Output the [X, Y] coordinate of the center of the cell containing the given text.  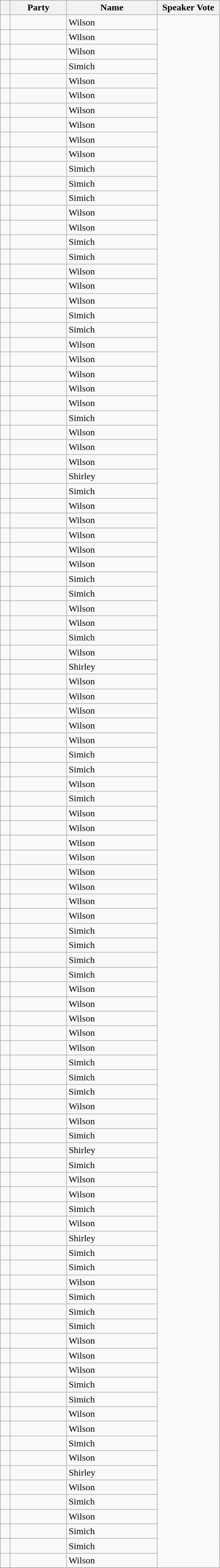
Name [112, 8]
Party [38, 8]
Speaker Vote [188, 8]
